From the cell containing the given text, extract its center point as (X, Y) coordinate. 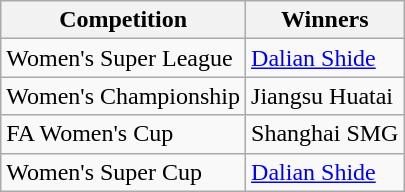
Women's Super League (124, 58)
Women's Super Cup (124, 172)
Jiangsu Huatai (325, 96)
Women's Championship (124, 96)
FA Women's Cup (124, 134)
Competition (124, 20)
Winners (325, 20)
Shanghai SMG (325, 134)
